Capture the cell that displays the provided text and extract its (x, y) central coordinate. 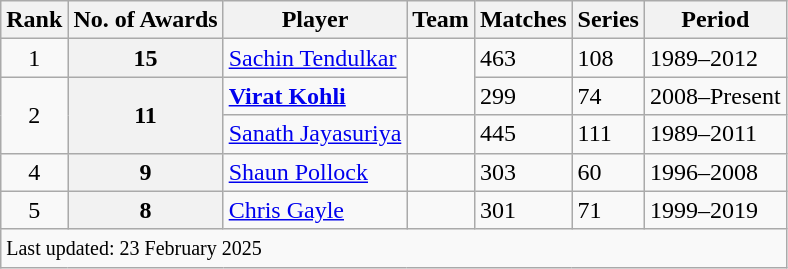
2 (34, 115)
Series (608, 20)
Player (315, 20)
Team (441, 20)
Last updated: 23 February 2025 (394, 248)
445 (523, 134)
1989–2012 (715, 58)
5 (34, 210)
299 (523, 96)
108 (608, 58)
111 (608, 134)
No. of Awards (146, 20)
4 (34, 172)
Shaun Pollock (315, 172)
1989–2011 (715, 134)
74 (608, 96)
2008–Present (715, 96)
Period (715, 20)
15 (146, 58)
60 (608, 172)
1996–2008 (715, 172)
301 (523, 210)
11 (146, 115)
1 (34, 58)
Sachin Tendulkar (315, 58)
Chris Gayle (315, 210)
Matches (523, 20)
Sanath Jayasuriya (315, 134)
1999–2019 (715, 210)
Rank (34, 20)
303 (523, 172)
Virat Kohli (315, 96)
71 (608, 210)
463 (523, 58)
9 (146, 172)
8 (146, 210)
